Search for the cell housing the specified text and yield its [x, y] center coordinate. 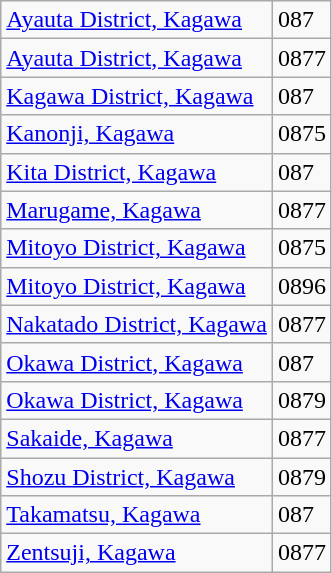
Kagawa District, Kagawa [137, 96]
Sakaide, Kagawa [137, 438]
Marugame, Kagawa [137, 210]
Takamatsu, Kagawa [137, 515]
Nakatado District, Kagawa [137, 324]
0896 [302, 286]
Shozu District, Kagawa [137, 477]
Kanonji, Kagawa [137, 134]
Kita District, Kagawa [137, 172]
Zentsuji, Kagawa [137, 553]
